Identify which cell holds the provided text, then report its [X, Y] central coordinate. 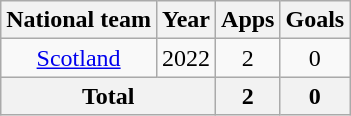
National team [79, 20]
Year [186, 20]
Apps [248, 20]
Scotland [79, 58]
Goals [315, 20]
Total [108, 96]
2022 [186, 58]
